From the cell containing the given text, extract its center point as [X, Y] coordinate. 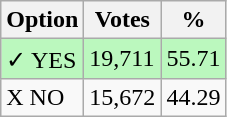
44.29 [194, 97]
55.71 [194, 59]
% [194, 20]
X NO [42, 97]
15,672 [122, 97]
Option [42, 20]
✓ YES [42, 59]
19,711 [122, 59]
Votes [122, 20]
